Provide the (x, y) coordinate of the cell's center where the given text is located.  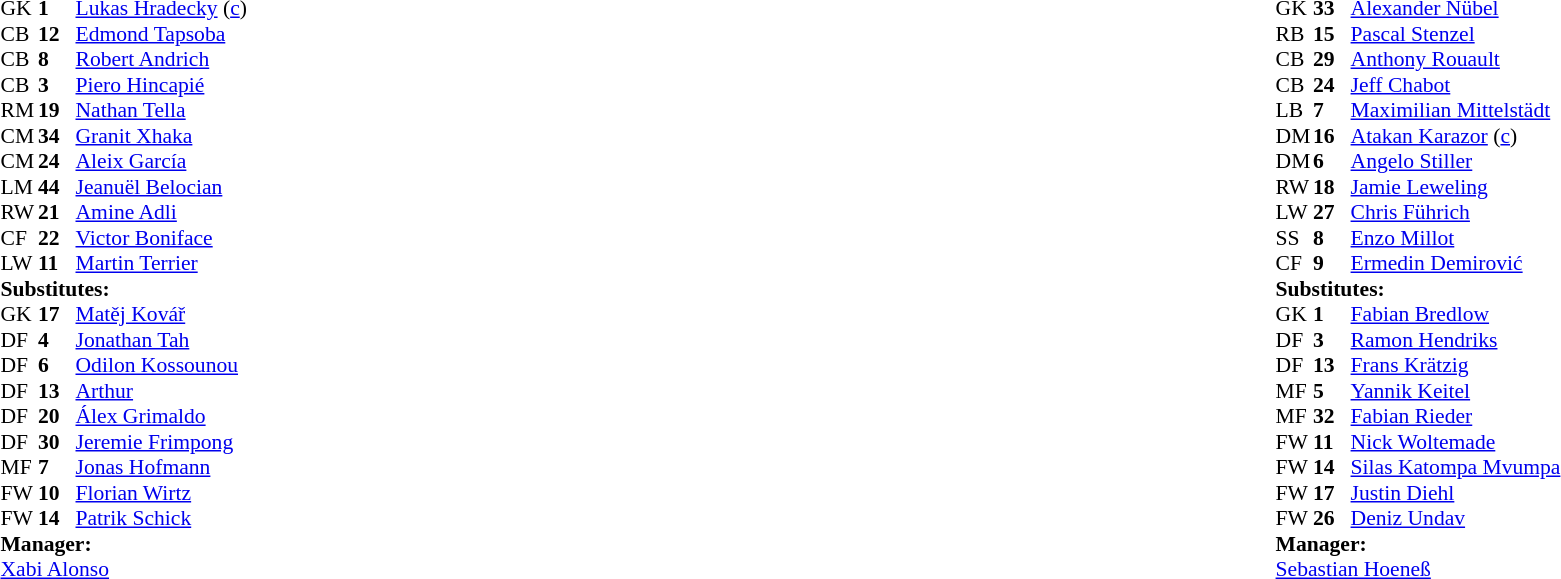
10 (57, 493)
Deniz Undav (1456, 519)
Álex Grimaldo (162, 417)
Jonas Hofmann (162, 467)
Pascal Stenzel (1456, 34)
Justin Diehl (1456, 493)
Jamie Leweling (1456, 187)
Jeanuël Belocian (162, 187)
Jeremie Frimpong (162, 442)
Angelo Stiller (1456, 161)
Granit Xhaka (162, 136)
Yannik Keitel (1456, 391)
15 (1332, 34)
Odilon Kossounou (162, 365)
34 (57, 136)
Amine Adli (162, 213)
4 (57, 340)
Patrik Schick (162, 519)
Atakan Karazor (c) (1456, 136)
32 (1332, 417)
Silas Katompa Mvumpa (1456, 467)
Maximilian Mittelstädt (1456, 111)
Jeff Chabot (1456, 85)
27 (1332, 213)
LM (19, 187)
22 (57, 238)
Fabian Rieder (1456, 417)
RM (19, 111)
Victor Boniface (162, 238)
Ermedin Demirović (1456, 263)
Frans Krätzig (1456, 365)
Ramon Hendriks (1456, 340)
44 (57, 187)
Piero Hincapié (162, 85)
29 (1332, 59)
Nick Woltemade (1456, 442)
RB (1295, 34)
Enzo Millot (1456, 238)
LB (1295, 111)
20 (57, 417)
Nathan Tella (162, 111)
9 (1332, 263)
Robert Andrich (162, 59)
Fabian Bredlow (1456, 315)
Aleix García (162, 161)
Florian Wirtz (162, 493)
16 (1332, 136)
Martin Terrier (162, 263)
21 (57, 213)
1 (1332, 315)
19 (57, 111)
5 (1332, 391)
Jonathan Tah (162, 340)
12 (57, 34)
Chris Führich (1456, 213)
18 (1332, 187)
SS (1295, 238)
Arthur (162, 391)
Anthony Rouault (1456, 59)
Matěj Kovář (162, 315)
30 (57, 442)
26 (1332, 519)
Edmond Tapsoba (162, 34)
